From the cell containing the given text, extract its center point as [x, y] coordinate. 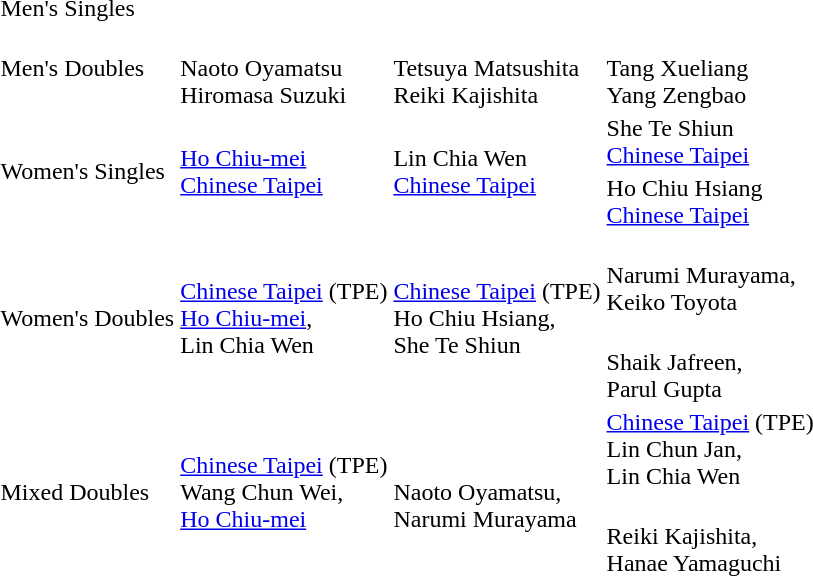
Chinese Taipei (TPE)Ho Chiu Hsiang,She Te Shiun [497, 318]
Lin Chia Wen Chinese Taipei [497, 172]
Tetsuya MatsushitaReiki Kajishita [497, 68]
Chinese Taipei (TPE)Ho Chiu-mei,Lin Chia Wen [284, 318]
Naoto OyamatsuHiromasa Suzuki [284, 68]
Ho Chiu-mei Chinese Taipei [284, 172]
